Return [X, Y] of the center of cell containing provided text 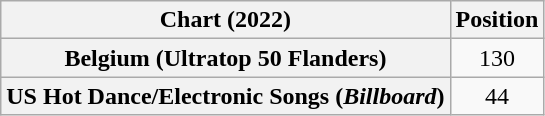
Position [497, 20]
130 [497, 58]
Chart (2022) [226, 20]
44 [497, 96]
Belgium (Ultratop 50 Flanders) [226, 58]
US Hot Dance/Electronic Songs (Billboard) [226, 96]
